For the text-containing cell, return its midpoint in (X, Y) coordinate format. 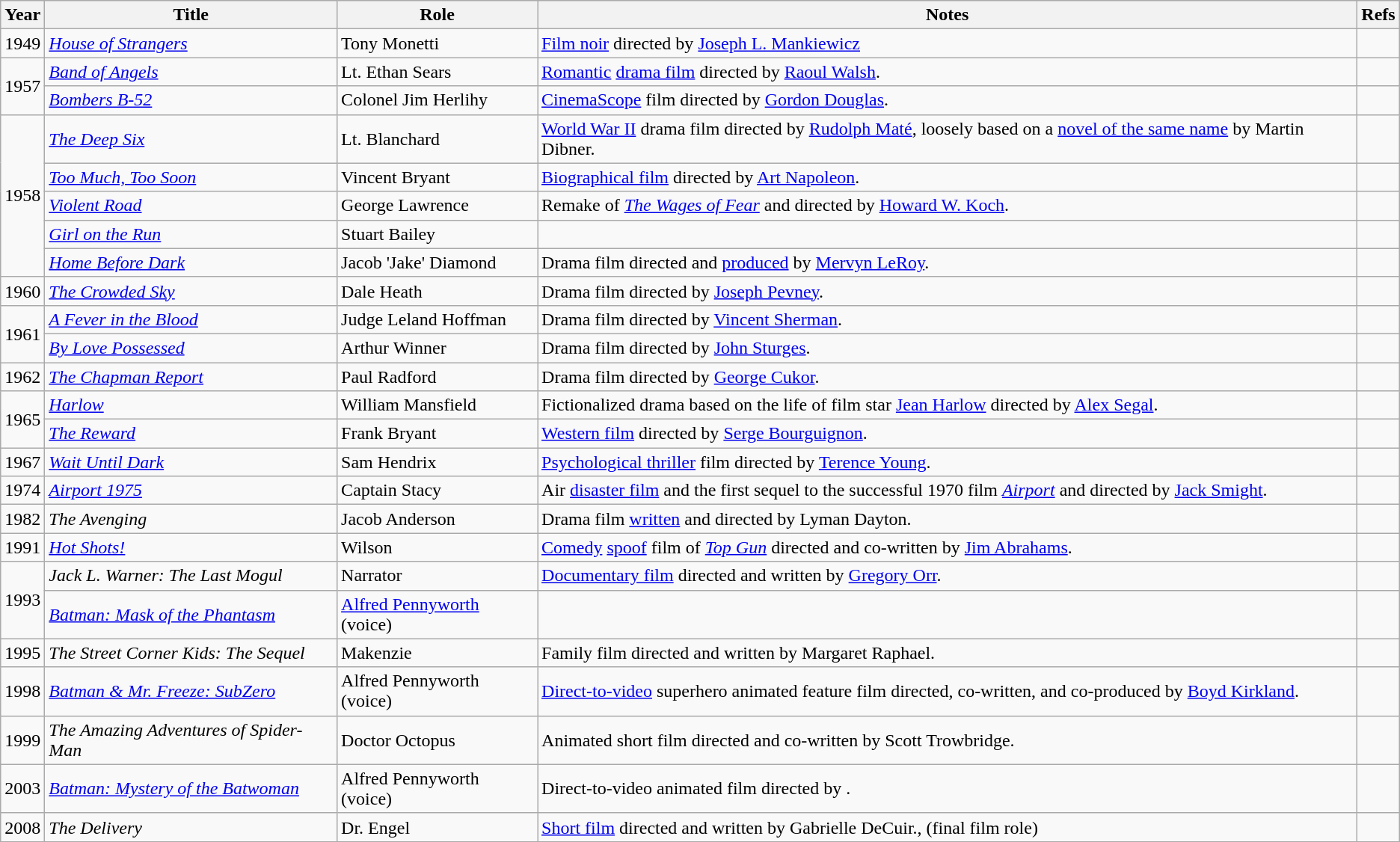
Drama film directed by John Sturges. (948, 348)
Sam Hendrix (437, 462)
Psychological thriller film directed by Terence Young. (948, 462)
Direct-to-video animated film directed by . (948, 788)
Drama film directed and produced by Mervyn LeRoy. (948, 262)
2008 (22, 827)
The Reward (191, 434)
1949 (22, 43)
The Amazing Adventures of Spider-Man (191, 740)
The Deep Six (191, 139)
Too Much, Too Soon (191, 177)
Harlow (191, 405)
1960 (22, 291)
Airport 1975 (191, 491)
Vincent Bryant (437, 177)
Air disaster film and the first sequel to the successful 1970 film Airport and directed by Jack Smight. (948, 491)
The Street Corner Kids: The Sequel (191, 653)
Dale Heath (437, 291)
Batman & Mr. Freeze: SubZero (191, 691)
Wait Until Dark (191, 462)
Colonel Jim Herlihy (437, 100)
Narrator (437, 576)
Tony Monetti (437, 43)
CinemaScope film directed by Gordon Douglas. (948, 100)
The Crowded Sky (191, 291)
Home Before Dark (191, 262)
Lt. Blanchard (437, 139)
Family film directed and written by Margaret Raphael. (948, 653)
2003 (22, 788)
Drama film directed by Joseph Pevney. (948, 291)
Biographical film directed by Art Napoleon. (948, 177)
Band of Angels (191, 72)
Title (191, 15)
Drama film directed by Vincent Sherman. (948, 319)
World War II drama film directed by Rudolph Maté, loosely based on a novel of the same name by Martin Dibner. (948, 139)
Dr. Engel (437, 827)
The Chapman Report (191, 376)
Violent Road (191, 206)
Wilson (437, 547)
1995 (22, 653)
Remake of The Wages of Fear and directed by Howard W. Koch. (948, 206)
Paul Radford (437, 376)
Direct-to-video superhero animated feature film directed, co-written, and co-produced by Boyd Kirkland. (948, 691)
Comedy spoof film of Top Gun directed and co-written by Jim Abrahams. (948, 547)
The Avenging (191, 519)
Drama film directed by George Cukor. (948, 376)
1961 (22, 334)
Notes (948, 15)
Documentary film directed and written by Gregory Orr. (948, 576)
Judge Leland Hoffman (437, 319)
1999 (22, 740)
Batman: Mask of the Phantasm (191, 615)
A Fever in the Blood (191, 319)
1991 (22, 547)
Captain Stacy (437, 491)
1974 (22, 491)
By Love Possessed (191, 348)
1958 (22, 196)
George Lawrence (437, 206)
Year (22, 15)
1967 (22, 462)
Film noir directed by Joseph L. Mankiewicz (948, 43)
1962 (22, 376)
Animated short film directed and co-written by Scott Trowbridge. (948, 740)
Girl on the Run (191, 234)
House of Strangers (191, 43)
Fictionalized drama based on the life of film star Jean Harlow directed by Alex Segal. (948, 405)
1993 (22, 600)
Jacob 'Jake' Diamond (437, 262)
Jacob Anderson (437, 519)
Stuart Bailey (437, 234)
Hot Shots! (191, 547)
Lt. Ethan Sears (437, 72)
Romantic drama film directed by Raoul Walsh. (948, 72)
Frank Bryant (437, 434)
Arthur Winner (437, 348)
Drama film written and directed by Lyman Dayton. (948, 519)
Role (437, 15)
Bombers B-52 (191, 100)
Doctor Octopus (437, 740)
1965 (22, 420)
The Delivery (191, 827)
Refs (1378, 15)
1998 (22, 691)
Jack L. Warner: The Last Mogul (191, 576)
Western film directed by Serge Bourguignon. (948, 434)
Batman: Mystery of the Batwoman (191, 788)
1957 (22, 86)
Short film directed and written by Gabrielle DeCuir., (final film role) (948, 827)
1982 (22, 519)
William Mansfield (437, 405)
Makenzie (437, 653)
